Provide the [X, Y] coordinate of the cell's center where the given text is located.  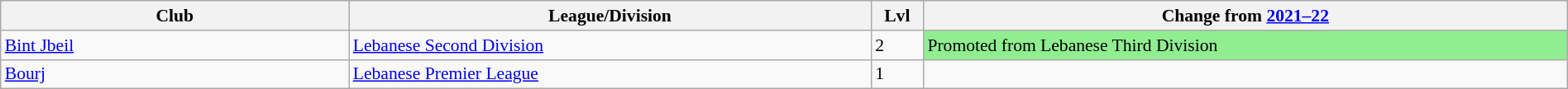
2 [896, 45]
Promoted from Lebanese Third Division [1245, 45]
Club [175, 16]
1 [896, 74]
League/Division [610, 16]
Change from 2021–22 [1245, 16]
Lebanese Premier League [610, 74]
Lvl [896, 16]
Bourj [175, 74]
Bint Jbeil [175, 45]
Lebanese Second Division [610, 45]
